Provide the (x, y) coordinate of the cell's center where the given text is located.  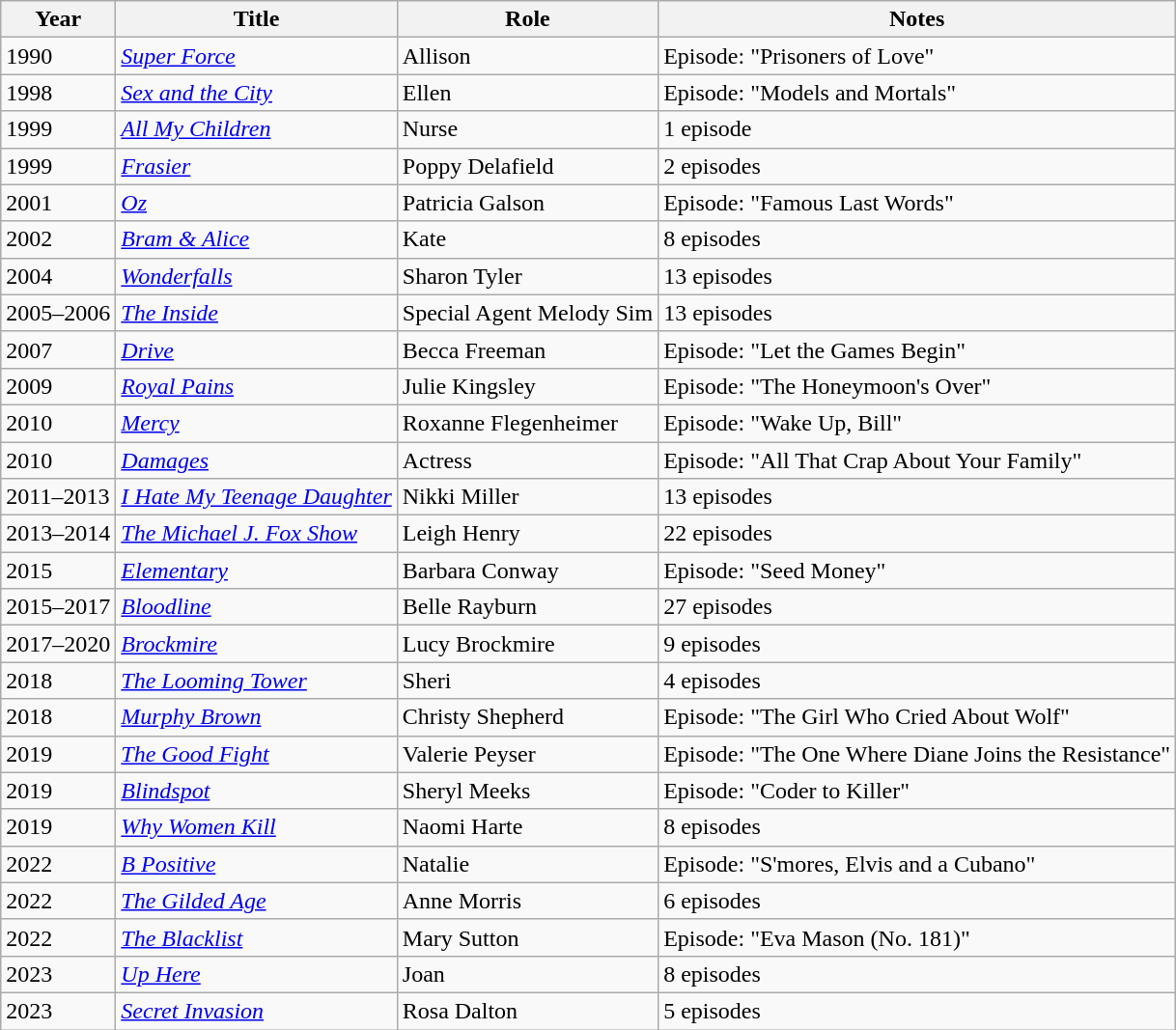
Allison (527, 56)
2015–2017 (58, 607)
Oz (257, 203)
Actress (527, 460)
Julie Kingsley (527, 386)
Blindspot (257, 791)
6 episodes (917, 901)
Notes (917, 19)
Nurse (527, 129)
Poppy Delafield (527, 166)
All My Children (257, 129)
Joan (527, 974)
2011–2013 (58, 497)
Christy Shepherd (527, 717)
Sheryl Meeks (527, 791)
Leigh Henry (527, 534)
Episode: "Eva Mason (No. 181)" (917, 937)
Lucy Brockmire (527, 644)
Episode: "The One Where Diane Joins the Resistance" (917, 754)
Year (58, 19)
Secret Invasion (257, 1011)
1998 (58, 93)
The Inside (257, 313)
Naomi Harte (527, 827)
Valerie Peyser (527, 754)
Natalie (527, 864)
The Blacklist (257, 937)
Sex and the City (257, 93)
Rosa Dalton (527, 1011)
Belle Rayburn (527, 607)
Mercy (257, 423)
Bram & Alice (257, 239)
Damages (257, 460)
Role (527, 19)
Patricia Galson (527, 203)
The Gilded Age (257, 901)
2013–2014 (58, 534)
Anne Morris (527, 901)
22 episodes (917, 534)
Becca Freeman (527, 349)
Wonderfalls (257, 276)
The Looming Tower (257, 681)
Nikki Miller (527, 497)
Up Here (257, 974)
Brockmire (257, 644)
Why Women Kill (257, 827)
Episode: "Coder to Killer" (917, 791)
Sheri (527, 681)
1990 (58, 56)
Bloodline (257, 607)
2007 (58, 349)
Episode: "S'mores, Elvis and a Cubano" (917, 864)
4 episodes (917, 681)
Episode: "The Honeymoon's Over" (917, 386)
Drive (257, 349)
Episode: "Seed Money" (917, 571)
Episode: "Wake Up, Bill" (917, 423)
Ellen (527, 93)
Episode: "Models and Mortals" (917, 93)
2017–2020 (58, 644)
9 episodes (917, 644)
Kate (527, 239)
Super Force (257, 56)
Elementary (257, 571)
1 episode (917, 129)
Episode: "The Girl Who Cried About Wolf" (917, 717)
Murphy Brown (257, 717)
Royal Pains (257, 386)
Roxanne Flegenheimer (527, 423)
Episode: "Prisoners of Love" (917, 56)
Sharon Tyler (527, 276)
2005–2006 (58, 313)
Frasier (257, 166)
Special Agent Melody Sim (527, 313)
2001 (58, 203)
Title (257, 19)
The Michael J. Fox Show (257, 534)
27 episodes (917, 607)
2015 (58, 571)
Barbara Conway (527, 571)
2004 (58, 276)
2009 (58, 386)
5 episodes (917, 1011)
B Positive (257, 864)
Episode: "Famous Last Words" (917, 203)
Episode: "All That Crap About Your Family" (917, 460)
Mary Sutton (527, 937)
2 episodes (917, 166)
Episode: "Let the Games Begin" (917, 349)
I Hate My Teenage Daughter (257, 497)
The Good Fight (257, 754)
2002 (58, 239)
